Locate the cell with the specified text and output its (X, Y) center coordinate. 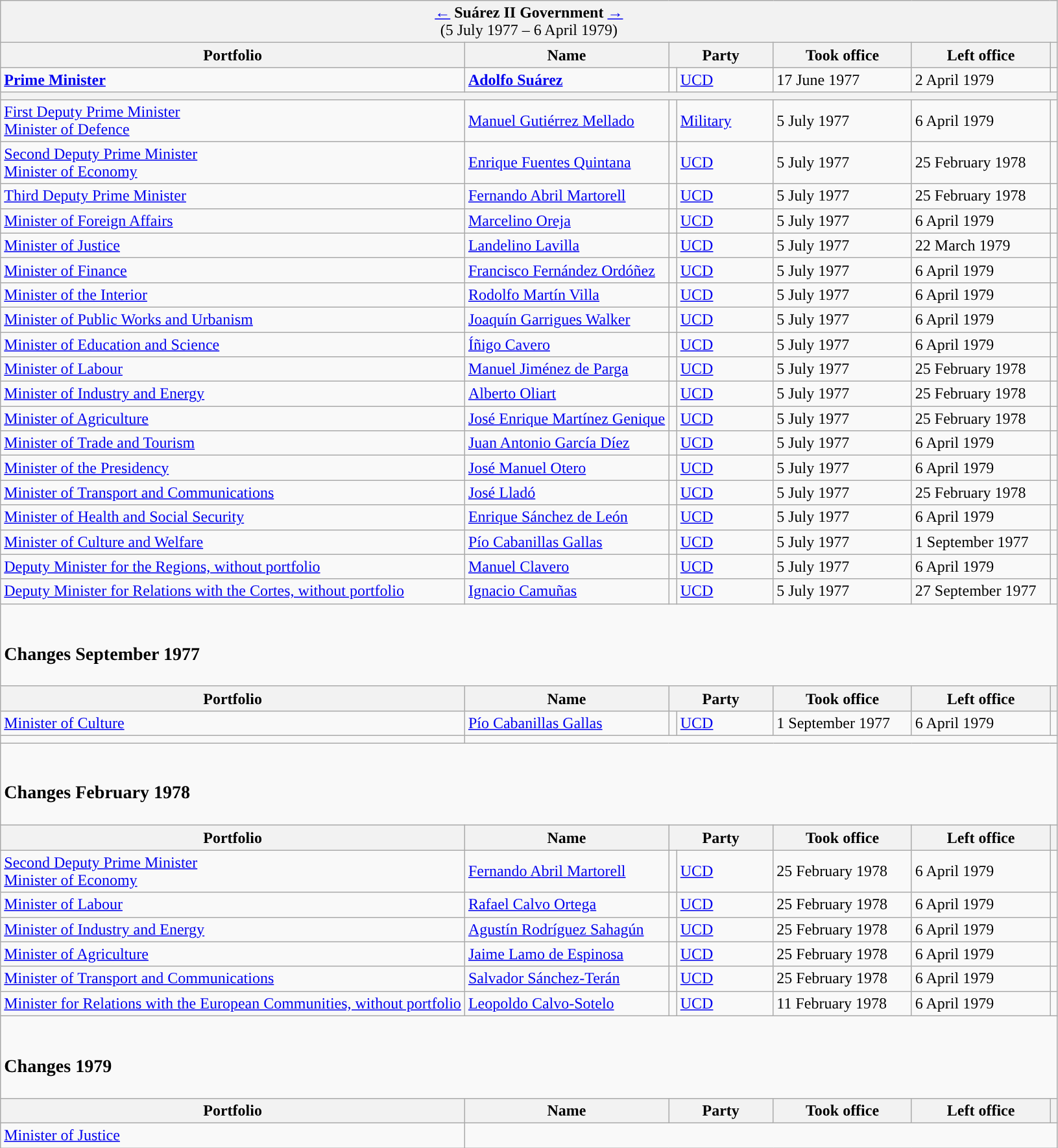
Salvador Sánchez-Terán (566, 979)
Leopoldo Calvo-Sotelo (566, 1003)
Manuel Gutiérrez Mellado (566, 121)
Minister of Health and Social Security (233, 517)
Adolfo Suárez (566, 80)
17 June 1977 (843, 80)
Changes February 1978 (529, 784)
Ignacio Camuñas (566, 591)
Military (725, 121)
Francisco Fernández Ordóñez (566, 270)
First Deputy Prime MinisterMinister of Defence (233, 121)
José Lladó (566, 493)
Deputy Minister for the Regions, without portfolio (233, 567)
Alberto Oliart (566, 394)
Minister of Foreign Affairs (233, 221)
Minister of Culture and Welfare (233, 542)
Marcelino Oreja (566, 221)
Minister for Relations with the European Communities, without portfolio (233, 1003)
Íñigo Cavero (566, 345)
Minister of Education and Science (233, 345)
Minister of Trade and Tourism (233, 443)
22 March 1979 (981, 245)
Juan Antonio García Díez (566, 443)
Minister of Finance (233, 270)
Prime Minister (233, 80)
Agustín Rodríguez Sahagún (566, 929)
27 September 1977 (981, 591)
Minister of the Presidency (233, 468)
Deputy Minister for Relations with the Cortes, without portfolio (233, 591)
← Suárez II Government →(5 July 1977 – 6 April 1979) (529, 22)
Minister of the Interior (233, 295)
2 April 1979 (981, 80)
José Enrique Martínez Genique (566, 419)
Jaime Lamo de Espinosa (566, 954)
Manuel Clavero (566, 567)
11 February 1978 (843, 1003)
Manuel Jiménez de Parga (566, 369)
Landelino Lavilla (566, 245)
Rodolfo Martín Villa (566, 295)
Enrique Sánchez de León (566, 517)
Changes 1979 (529, 1056)
Joaquín Garrigues Walker (566, 319)
Enrique Fuentes Quintana (566, 162)
Changes September 1977 (529, 645)
Minister of Public Works and Urbanism (233, 319)
José Manuel Otero (566, 468)
Minister of Culture (233, 723)
Rafael Calvo Ortega (566, 905)
Third Deputy Prime Minister (233, 196)
